From the cell containing the given text, extract its center point as [x, y] coordinate. 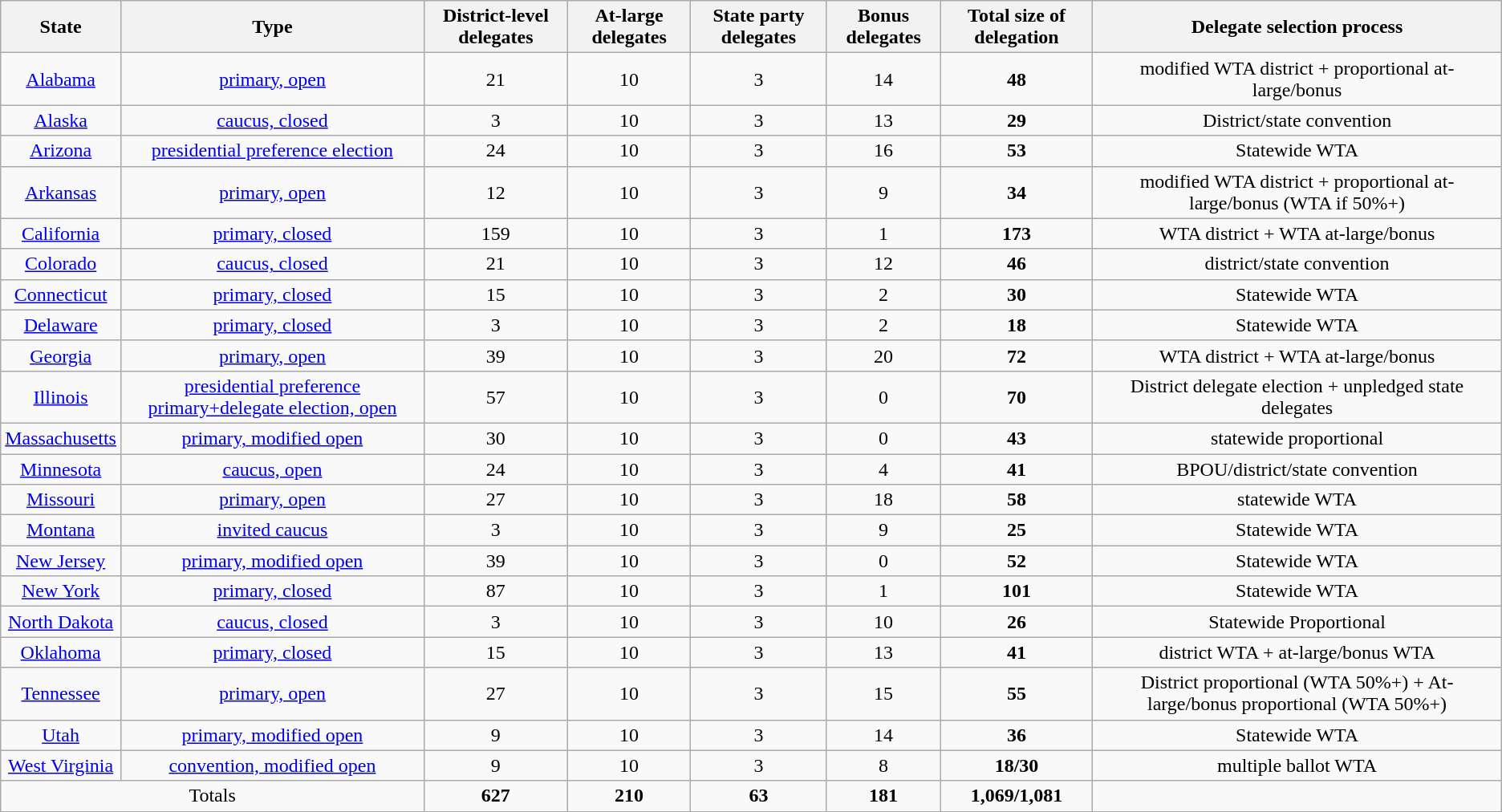
modified WTA district + proportional at-large/bonus [1297, 79]
57 [496, 396]
Arizona [61, 151]
16 [883, 151]
New Jersey [61, 561]
Oklahoma [61, 652]
Delegate selection process [1297, 27]
statewide WTA [1297, 500]
district/state convention [1297, 264]
modified WTA district + proportional at-large/bonus (WTA if 50%+) [1297, 193]
1,069/1,081 [1017, 796]
159 [496, 233]
20 [883, 355]
New York [61, 591]
District-level delegates [496, 27]
63 [759, 796]
87 [496, 591]
statewide proportional [1297, 438]
Alaska [61, 120]
Type [272, 27]
BPOU/district/state convention [1297, 469]
district WTA + at-large/bonus WTA [1297, 652]
Total size of delegation [1017, 27]
18/30 [1017, 765]
District/state convention [1297, 120]
Statewide Proportional [1297, 622]
At-large delegates [629, 27]
181 [883, 796]
70 [1017, 396]
Arkansas [61, 193]
29 [1017, 120]
invited caucus [272, 530]
District delegate election + unpledged state delegates [1297, 396]
Colorado [61, 264]
Massachusetts [61, 438]
72 [1017, 355]
State [61, 27]
California [61, 233]
Bonus delegates [883, 27]
43 [1017, 438]
presidential preference election [272, 151]
26 [1017, 622]
Montana [61, 530]
Connecticut [61, 294]
North Dakota [61, 622]
4 [883, 469]
173 [1017, 233]
Illinois [61, 396]
Missouri [61, 500]
34 [1017, 193]
58 [1017, 500]
presidential preference primary+delegate election, open [272, 396]
53 [1017, 151]
caucus, open [272, 469]
8 [883, 765]
Tennessee [61, 693]
101 [1017, 591]
Utah [61, 735]
West Virginia [61, 765]
210 [629, 796]
District proportional (WTA 50%+) + At-large/bonus proportional (WTA 50%+) [1297, 693]
Georgia [61, 355]
State party delegates [759, 27]
Minnesota [61, 469]
627 [496, 796]
46 [1017, 264]
Delaware [61, 325]
Alabama [61, 79]
48 [1017, 79]
convention, modified open [272, 765]
Totals [213, 796]
25 [1017, 530]
multiple ballot WTA [1297, 765]
36 [1017, 735]
55 [1017, 693]
52 [1017, 561]
